Find where the given text appears and provide that cell's center as (X, Y) coordinate. 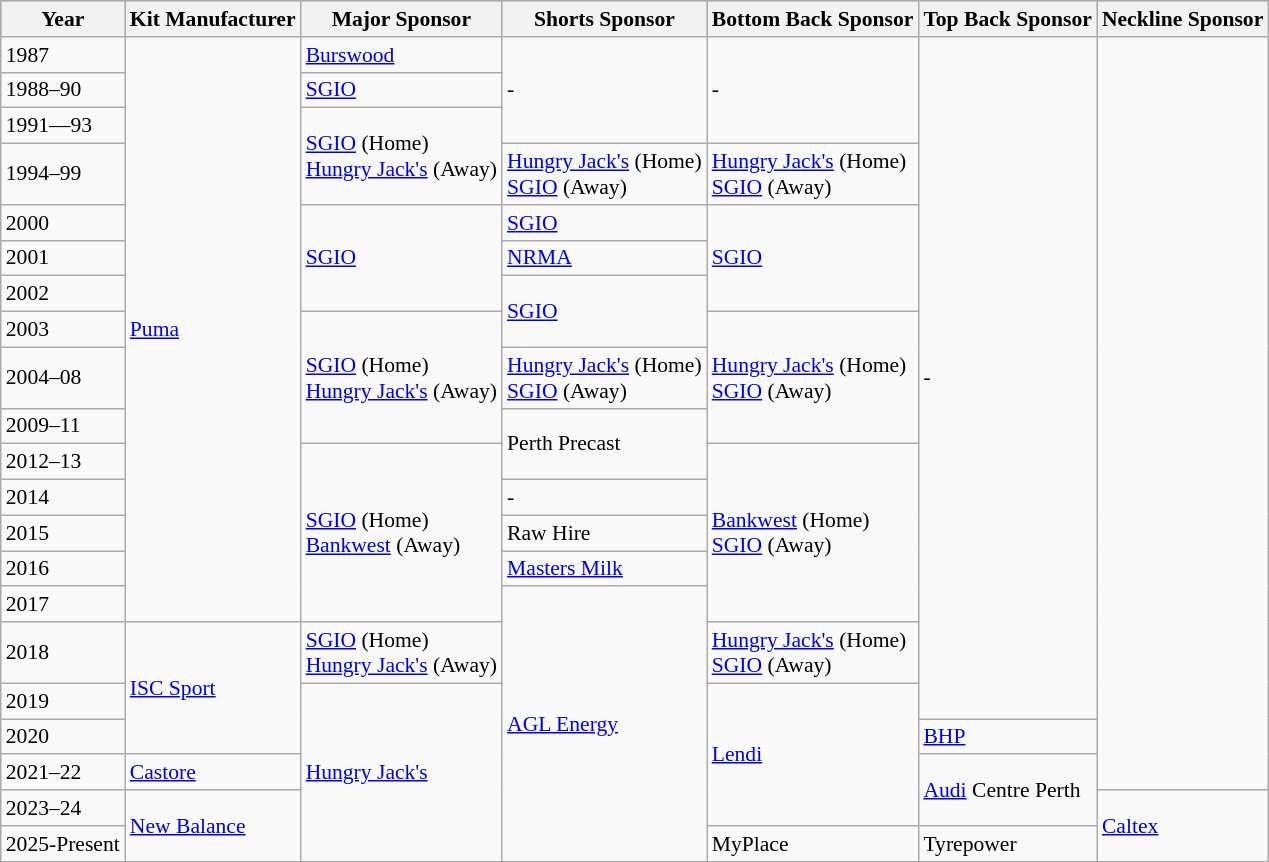
Top Back Sponsor (1007, 19)
1988–90 (63, 90)
Hungry Jack's (402, 772)
Bankwest (Home)SGIO (Away) (813, 533)
BHP (1007, 737)
1987 (63, 55)
Kit Manufacturer (213, 19)
Major Sponsor (402, 19)
2003 (63, 330)
2004–08 (63, 378)
2002 (63, 294)
Perth Precast (604, 444)
Bottom Back Sponsor (813, 19)
2014 (63, 498)
2016 (63, 569)
Burswood (402, 55)
Shorts Sponsor (604, 19)
MyPlace (813, 844)
2021–22 (63, 773)
NRMA (604, 258)
2012–13 (63, 462)
New Balance (213, 826)
Audi Centre Perth (1007, 790)
Lendi (813, 754)
2015 (63, 533)
2019 (63, 701)
2020 (63, 737)
Puma (213, 330)
2017 (63, 605)
Neckline Sponsor (1182, 19)
2025-Present (63, 844)
2000 (63, 223)
Castore (213, 773)
Raw Hire (604, 533)
AGL Energy (604, 724)
Masters Milk (604, 569)
1994–99 (63, 174)
Year (63, 19)
2018 (63, 652)
2009–11 (63, 426)
SGIO (Home)Bankwest (Away) (402, 533)
Tyrepower (1007, 844)
2001 (63, 258)
Caltex (1182, 826)
2023–24 (63, 808)
ISC Sport (213, 688)
1991—93 (63, 126)
